Detect which cell encompasses the target text, then output its [x, y] center coordinate. 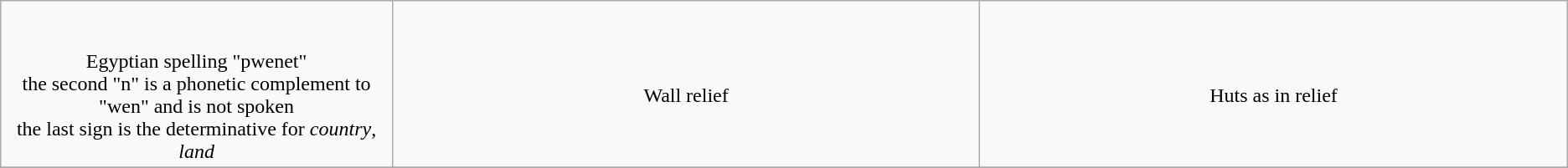
Huts as in relief [1273, 84]
Wall relief [685, 84]
Egyptian spelling "pwenet"the second "n" is a phonetic complement to "wen" and is not spokenthe last sign is the determinative for country, land [197, 84]
